Find where the given text appears and provide that cell's center as (X, Y) coordinate. 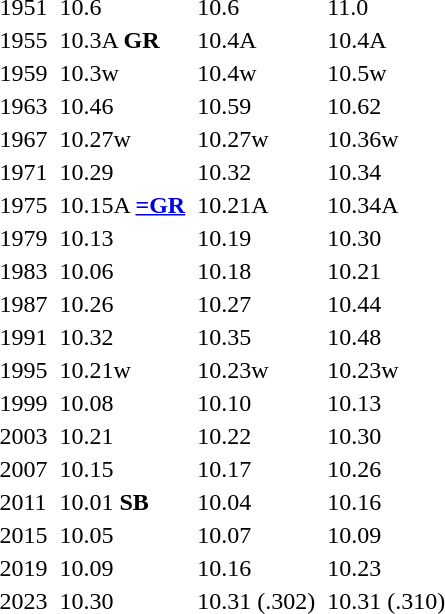
10.21A (256, 205)
10.15A =GR (122, 205)
10.29 (122, 172)
10.46 (122, 106)
10.21 (122, 436)
10.15 (122, 469)
10.27 (256, 304)
10.01 SB (122, 502)
10.16 (256, 568)
10.07 (256, 535)
10.35 (256, 337)
10.23w (256, 370)
10.04 (256, 502)
10.4w (256, 73)
10.26 (122, 304)
10.21w (122, 370)
10.05 (122, 535)
10.13 (122, 238)
10.59 (256, 106)
10.4A (256, 40)
10.17 (256, 469)
10.18 (256, 271)
10.09 (122, 568)
10.10 (256, 403)
10.3A GR (122, 40)
10.06 (122, 271)
10.22 (256, 436)
10.19 (256, 238)
10.3w (122, 73)
10.08 (122, 403)
